Identify which cell holds the provided text, then report its [X, Y] central coordinate. 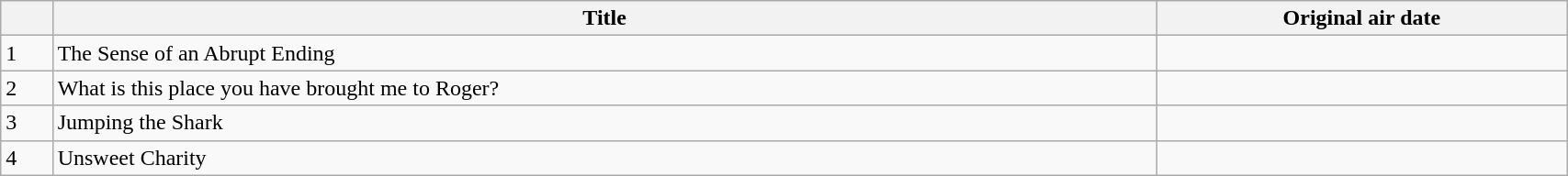
4 [27, 158]
3 [27, 123]
1 [27, 53]
Unsweet Charity [604, 158]
What is this place you have brought me to Roger? [604, 88]
The Sense of an Abrupt Ending [604, 53]
Title [604, 18]
Jumping the Shark [604, 123]
2 [27, 88]
Original air date [1361, 18]
